Extract the (X, Y) coordinate from the center of the cell holding the provided text.  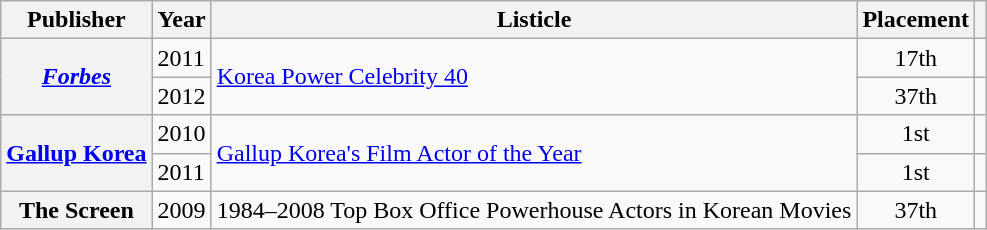
Listicle (534, 20)
Gallup Korea's Film Actor of the Year (534, 153)
1984–2008 Top Box Office Powerhouse Actors in Korean Movies (534, 210)
Forbes (76, 77)
Gallup Korea (76, 153)
Korea Power Celebrity 40 (534, 77)
Placement (916, 20)
Publisher (76, 20)
17th (916, 58)
2009 (182, 210)
The Screen (76, 210)
2010 (182, 134)
2012 (182, 96)
Year (182, 20)
